Determine the [X, Y] coordinate at the center of the cell enclosing the given text.  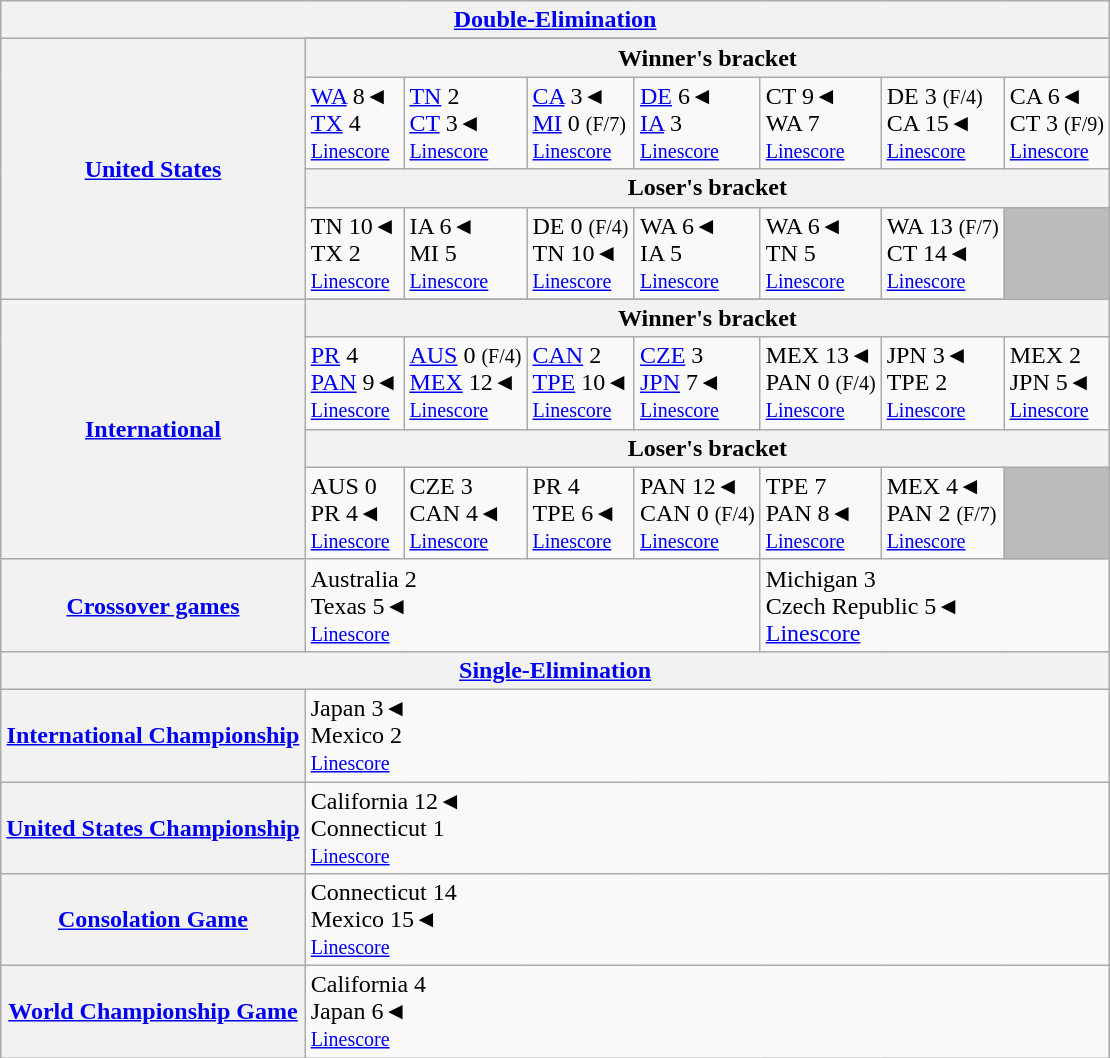
Michigan 3 Czech Republic 5◄Linescore [934, 605]
WA 6◄ IA 5Linescore [697, 253]
Japan 3◄ Mexico 2Linescore [707, 735]
Double-Elimination [556, 20]
WA 6◄ TN 5Linescore [820, 253]
WA 13 (F/7) CT 14◄Linescore [942, 253]
AUS 0 (F/4) MEX 12◄Linescore [466, 383]
United States Championship [153, 828]
United States [153, 169]
CZE 3 JPN 7◄Linescore [697, 383]
IA 6◄ MI 5Linescore [466, 253]
CT 9◄ WA 7Linescore [820, 123]
International [153, 429]
Crossover games [153, 605]
TPE 7 PAN 8◄Linescore [820, 513]
Connecticut 14 Mexico 15◄Linescore [707, 920]
AUS 0 PR 4◄Linescore [354, 513]
Consolation Game [153, 920]
PR 4 PAN 9◄Linescore [354, 383]
JPN 3◄ TPE 2Linescore [942, 383]
PAN 12◄ CAN 0 (F/4)Linescore [697, 513]
DE 6◄ IA 3Linescore [697, 123]
CZE 3 CAN 4◄Linescore [466, 513]
TN 10◄ TX 2Linescore [354, 253]
World Championship Game [153, 1012]
WA 8◄ TX 4Linescore [354, 123]
DE 0 (F/4) TN 10◄Linescore [581, 253]
CAN 2 TPE 10◄Linescore [581, 383]
MEX 4◄ PAN 2 (F/7)Linescore [942, 513]
International Championship [153, 735]
TN 2 CT 3◄Linescore [466, 123]
PR 4 TPE 6◄Linescore [581, 513]
Single-Elimination [556, 670]
CA 6◄ CT 3 (F/9)Linescore [1056, 123]
DE 3 (F/4) CA 15◄Linescore [942, 123]
CA 3◄ MI 0 (F/7)Linescore [581, 123]
MEX 2 JPN 5◄Linescore [1056, 383]
California 12◄ Connecticut 1Linescore [707, 828]
MEX 13◄ PAN 0 (F/4)Linescore [820, 383]
California 4 Japan 6◄Linescore [707, 1012]
Australia 2 Texas 5◄Linescore [532, 605]
